For the text-containing cell, return its midpoint in [X, Y] coordinate format. 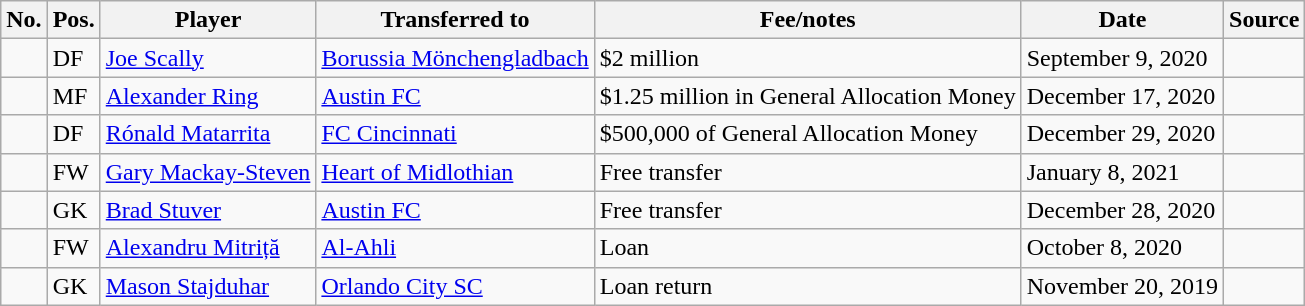
Brad Stuver [208, 210]
Transferred to [455, 20]
Heart of Midlothian [455, 172]
October 8, 2020 [1122, 248]
January 8, 2021 [1122, 172]
Pos. [74, 20]
Gary Mackay-Steven [208, 172]
$2 million [808, 58]
December 28, 2020 [1122, 210]
MF [74, 96]
Al-Ahli [455, 248]
$1.25 million in General Allocation Money [808, 96]
Mason Stajduhar [208, 286]
December 17, 2020 [1122, 96]
Alexander Ring [208, 96]
November 20, 2019 [1122, 286]
September 9, 2020 [1122, 58]
December 29, 2020 [1122, 134]
Loan return [808, 286]
Player [208, 20]
Orlando City SC [455, 286]
Borussia Mönchengladbach [455, 58]
FC Cincinnati [455, 134]
Alexandru Mitriță [208, 248]
Loan [808, 248]
Rónald Matarrita [208, 134]
$500,000 of General Allocation Money [808, 134]
Joe Scally [208, 58]
Fee/notes [808, 20]
Date [1122, 20]
No. [24, 20]
Source [1264, 20]
